Provide the (X, Y) coordinate of the cell's center where the given text is located.  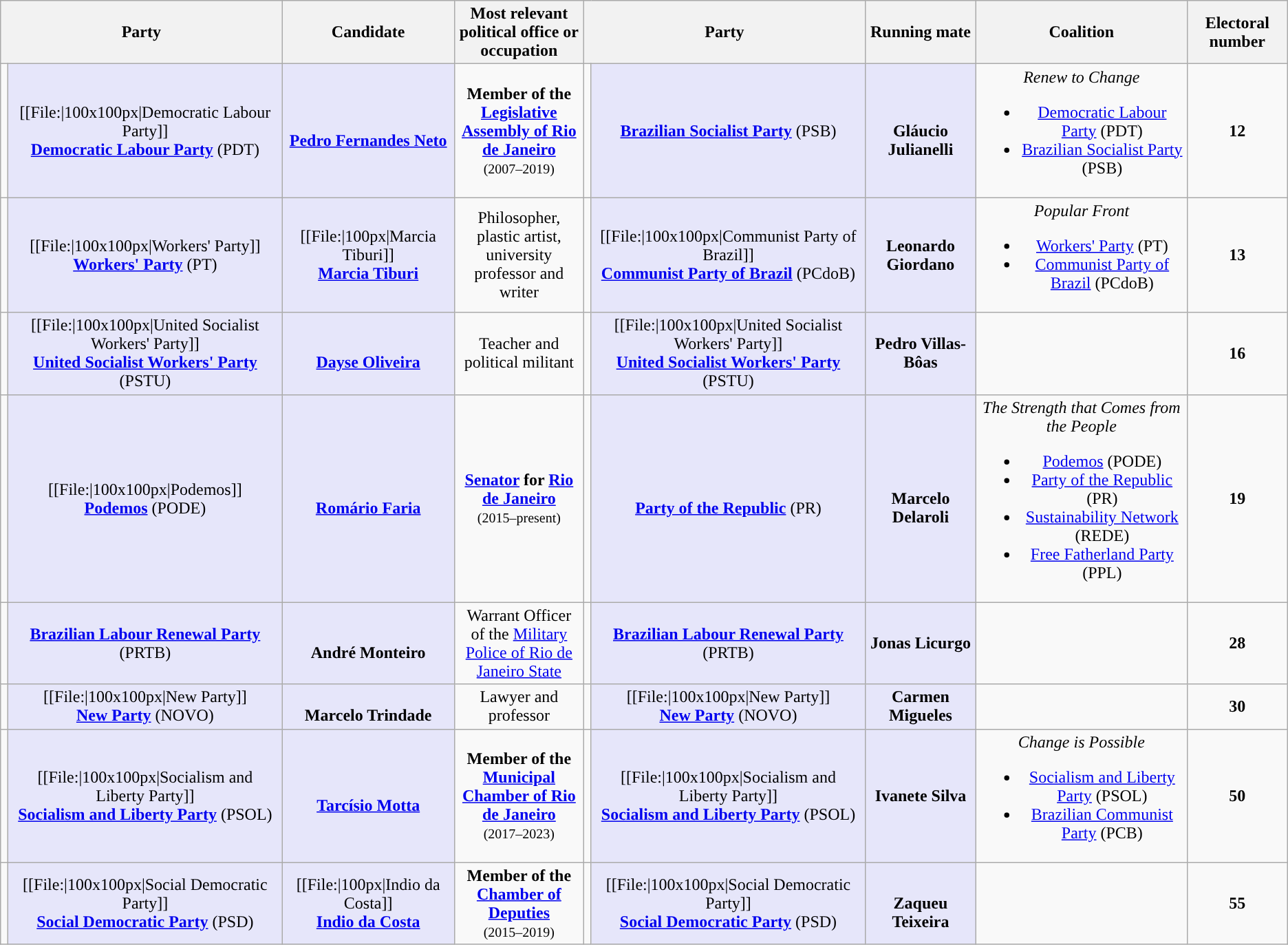
[[File:|100x100px|Communist Party of Brazil]]Communist Party of Brazil (PCdoB) (728, 255)
Lawyer and professor (519, 706)
19 (1237, 498)
Dayse Oliveira (368, 354)
[[File:|100x100px|Democratic Labour Party]]Democratic Labour Party (PDT) (145, 131)
Candidate (368, 32)
[[File:|100px|Marcia Tiburi]]Marcia Tiburi (368, 255)
Change is PossibleSocialism and Liberty Party (PSOL)Brazilian Communist Party (PCB) (1082, 796)
Teacher and political militant (519, 354)
50 (1237, 796)
Leonardo Giordano (921, 255)
Renew to ChangeDemocratic Labour Party (PDT)Brazilian Socialist Party (PSB) (1082, 131)
Member of the Legislative Assembly of Rio de Janeiro(2007–2019) (519, 131)
Romário Faria (368, 498)
Tarcísio Motta (368, 796)
55 (1237, 903)
Popular FrontWorkers' Party (PT)Communist Party of Brazil (PCdoB) (1082, 255)
Philosopher, plastic artist, university professor and writer (519, 255)
28 (1237, 643)
The Strength that Comes from the PeoplePodemos (PODE)Party of the Republic (PR)Sustainability Network (REDE)Free Fatherland Party (PPL) (1082, 498)
Zaqueu Teixeira (921, 903)
30 (1237, 706)
Electoral number (1237, 32)
Member of the Municipal Chamber of Rio de Janeiro(2017–2023) (519, 796)
Most relevant political office or occupation (519, 32)
Pedro Villas-Bôas (921, 354)
Carmen Migueles (921, 706)
Jonas Licurgo (921, 643)
Marcelo Delaroli (921, 498)
16 (1237, 354)
Senator for Rio de Janeiro(2015–present) (519, 498)
[[File:|100px|Indio da Costa]]Indio da Costa (368, 903)
André Monteiro (368, 643)
Coalition (1082, 32)
Marcelo Trindade (368, 706)
Party of the Republic (PR) (728, 498)
13 (1237, 255)
Member of the Chamber of Deputies(2015–2019) (519, 903)
Ivanete Silva (921, 796)
Pedro Fernandes Neto (368, 131)
12 (1237, 131)
[[File:|100x100px|Podemos]]Podemos (PODE) (145, 498)
Brazilian Socialist Party (PSB) (728, 131)
Running mate (921, 32)
Warrant Officer of the Military Police of Rio de Janeiro State (519, 643)
Gláucio Julianelli (921, 131)
[[File:|100x100px|Workers' Party]]Workers' Party (PT) (145, 255)
